Extract the (X, Y) coordinate from the center of the cell holding the provided text.  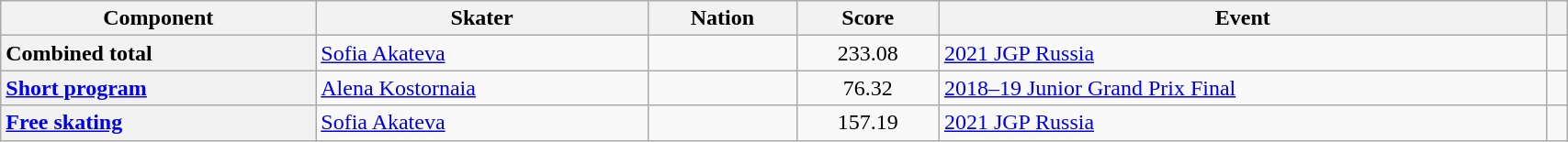
Alena Kostornaia (482, 88)
Skater (482, 18)
233.08 (867, 53)
Short program (158, 88)
Combined total (158, 53)
Event (1242, 18)
157.19 (867, 123)
Free skating (158, 123)
2018–19 Junior Grand Prix Final (1242, 88)
Score (867, 18)
76.32 (867, 88)
Component (158, 18)
Nation (722, 18)
